Scan for the cell matching the given text and deliver its [x, y] coordinate at center. 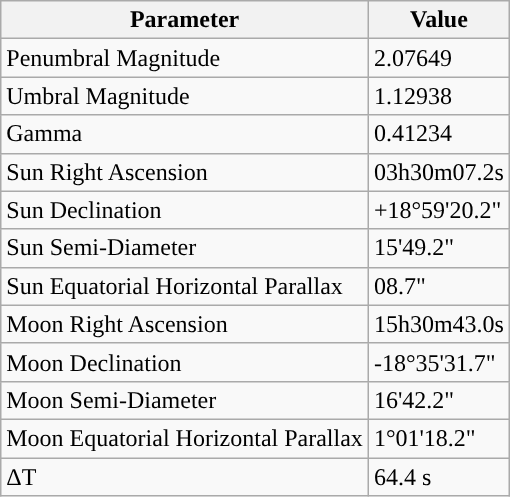
Moon Semi-Diameter [185, 400]
ΔT [185, 477]
15'49.2" [438, 248]
15h30m43.0s [438, 324]
Penumbral Magnitude [185, 58]
-18°35'31.7" [438, 362]
Gamma [185, 134]
Umbral Magnitude [185, 96]
1.12938 [438, 96]
Moon Declination [185, 362]
Moon Right Ascension [185, 324]
08.7" [438, 286]
Sun Right Ascension [185, 172]
0.41234 [438, 134]
Sun Equatorial Horizontal Parallax [185, 286]
16'42.2" [438, 400]
Sun Semi-Diameter [185, 248]
03h30m07.2s [438, 172]
+18°59'20.2" [438, 210]
64.4 s [438, 477]
Parameter [185, 20]
Sun Declination [185, 210]
2.07649 [438, 58]
Value [438, 20]
1°01'18.2" [438, 438]
Moon Equatorial Horizontal Parallax [185, 438]
